Return [X, Y] of the center of cell containing provided text 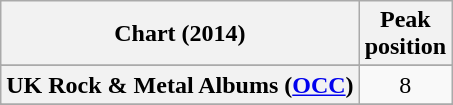
Chart (2014) [180, 34]
UK Rock & Metal Albums (OCC) [180, 85]
8 [405, 85]
Peakposition [405, 34]
